Search for the cell housing the specified text and yield its [X, Y] center coordinate. 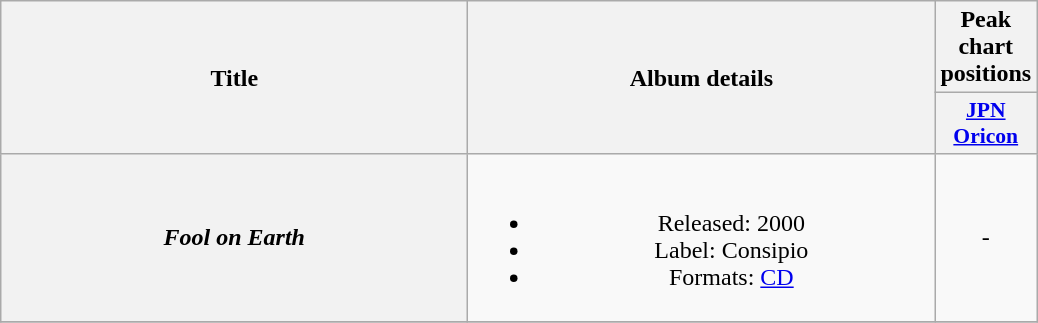
- [986, 238]
Fool on Earth [234, 238]
JPNOricon [986, 124]
Album details [702, 78]
Released: 2000Label: ConsipioFormats: CD [702, 238]
Title [234, 78]
Peak chart positions [986, 47]
